Find where the given text appears and provide that cell's center as (x, y) coordinate. 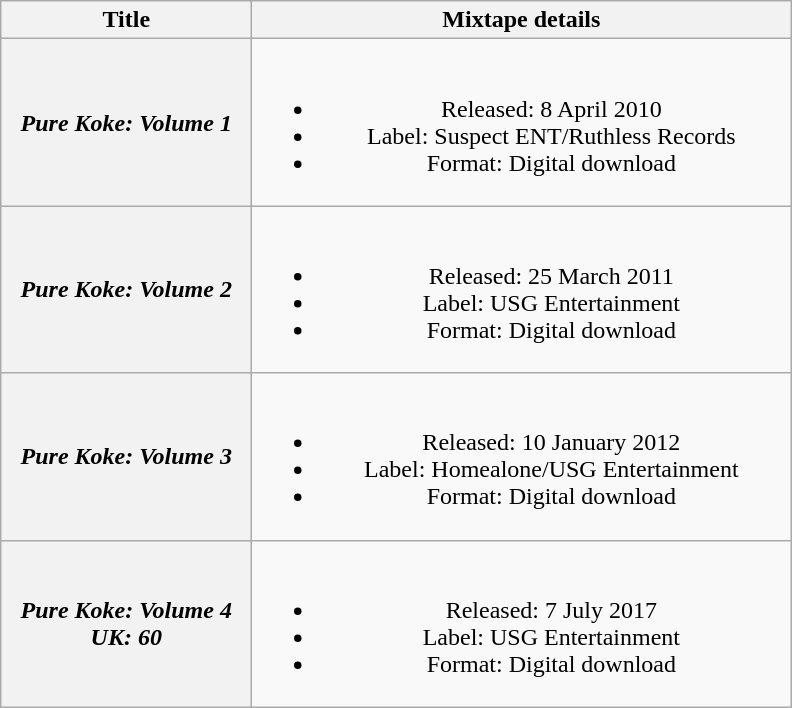
Title (126, 20)
Pure Koke: Volume 2 (126, 290)
Released: 10 January 2012Label: Homealone/USG EntertainmentFormat: Digital download (522, 456)
Pure Koke: Volume 4 UK: 60 (126, 624)
Released: 7 July 2017Label: USG EntertainmentFormat: Digital download (522, 624)
Pure Koke: Volume 1 (126, 122)
Pure Koke: Volume 3 (126, 456)
Released: 25 March 2011Label: USG EntertainmentFormat: Digital download (522, 290)
Released: 8 April 2010Label: Suspect ENT/Ruthless RecordsFormat: Digital download (522, 122)
Mixtape details (522, 20)
